For the text-containing cell, return its midpoint in (X, Y) coordinate format. 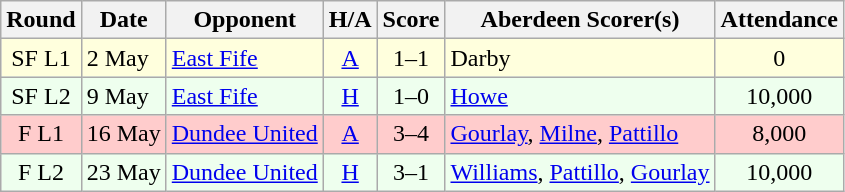
2 May (124, 58)
Round (41, 20)
9 May (124, 96)
1–1 (411, 58)
Date (124, 20)
Attendance (779, 20)
3–4 (411, 134)
SF L2 (41, 96)
H/A (350, 20)
F L1 (41, 134)
Darby (580, 58)
Williams, Pattillo, Gourlay (580, 172)
SF L1 (41, 58)
Aberdeen Scorer(s) (580, 20)
16 May (124, 134)
23 May (124, 172)
0 (779, 58)
8,000 (779, 134)
Gourlay, Milne, Pattillo (580, 134)
Score (411, 20)
Howe (580, 96)
3–1 (411, 172)
1–0 (411, 96)
Opponent (244, 20)
F L2 (41, 172)
